Output the [x, y] coordinate of the center of the cell containing the given text.  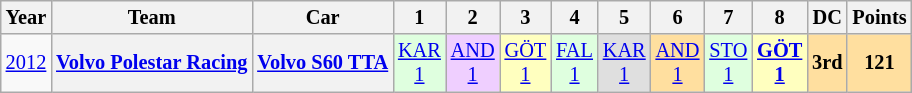
Volvo Polestar Racing [152, 63]
121 [879, 63]
Team [152, 17]
6 [678, 17]
5 [624, 17]
1 [420, 17]
3 [526, 17]
4 [574, 17]
Points [879, 17]
7 [728, 17]
2 [473, 17]
2012 [26, 63]
Volvo S60 TTA [322, 63]
FAL1 [574, 63]
3rd [827, 63]
DC [827, 17]
Car [322, 17]
8 [780, 17]
STO1 [728, 63]
Year [26, 17]
